Extract the (X, Y) coordinate from the center of the cell holding the provided text.  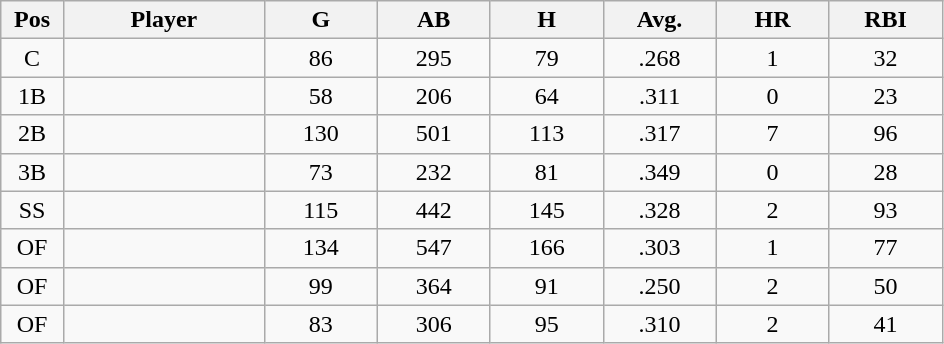
83 (320, 324)
50 (886, 286)
73 (320, 172)
28 (886, 172)
32 (886, 58)
93 (886, 210)
.349 (660, 172)
Pos (32, 20)
.250 (660, 286)
2B (32, 134)
3B (32, 172)
SS (32, 210)
364 (434, 286)
99 (320, 286)
86 (320, 58)
295 (434, 58)
AB (434, 20)
41 (886, 324)
HR (772, 20)
23 (886, 96)
RBI (886, 20)
81 (546, 172)
1B (32, 96)
232 (434, 172)
Player (164, 20)
.317 (660, 134)
166 (546, 248)
501 (434, 134)
77 (886, 248)
H (546, 20)
115 (320, 210)
Avg. (660, 20)
.268 (660, 58)
.310 (660, 324)
130 (320, 134)
134 (320, 248)
206 (434, 96)
91 (546, 286)
64 (546, 96)
.311 (660, 96)
442 (434, 210)
.328 (660, 210)
547 (434, 248)
G (320, 20)
95 (546, 324)
306 (434, 324)
145 (546, 210)
96 (886, 134)
58 (320, 96)
.303 (660, 248)
7 (772, 134)
C (32, 58)
79 (546, 58)
113 (546, 134)
